Output the (x, y) coordinate of the center of the cell containing the given text.  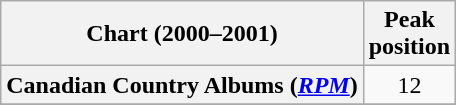
Chart (2000–2001) (182, 34)
Peak position (409, 34)
Canadian Country Albums (RPM) (182, 85)
12 (409, 85)
